Determine the [x, y] coordinate at the center of the cell enclosing the given text.  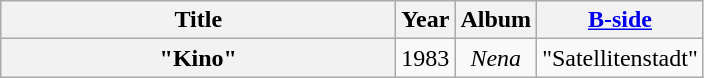
Title [198, 20]
1983 [426, 58]
B-side [620, 20]
Nena [496, 58]
Album [496, 20]
"Kino" [198, 58]
"Satellitenstadt" [620, 58]
Year [426, 20]
